Search for the cell housing the specified text and yield its [x, y] center coordinate. 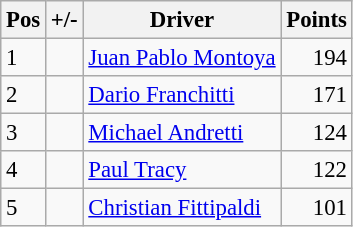
194 [316, 58]
3 [24, 133]
Driver [182, 20]
Paul Tracy [182, 170]
Juan Pablo Montoya [182, 58]
4 [24, 170]
5 [24, 208]
Points [316, 20]
2 [24, 95]
171 [316, 95]
Dario Franchitti [182, 95]
124 [316, 133]
Michael Andretti [182, 133]
122 [316, 170]
101 [316, 208]
+/- [65, 20]
Pos [24, 20]
1 [24, 58]
Christian Fittipaldi [182, 208]
